From the cell containing the given text, extract its center point as (x, y) coordinate. 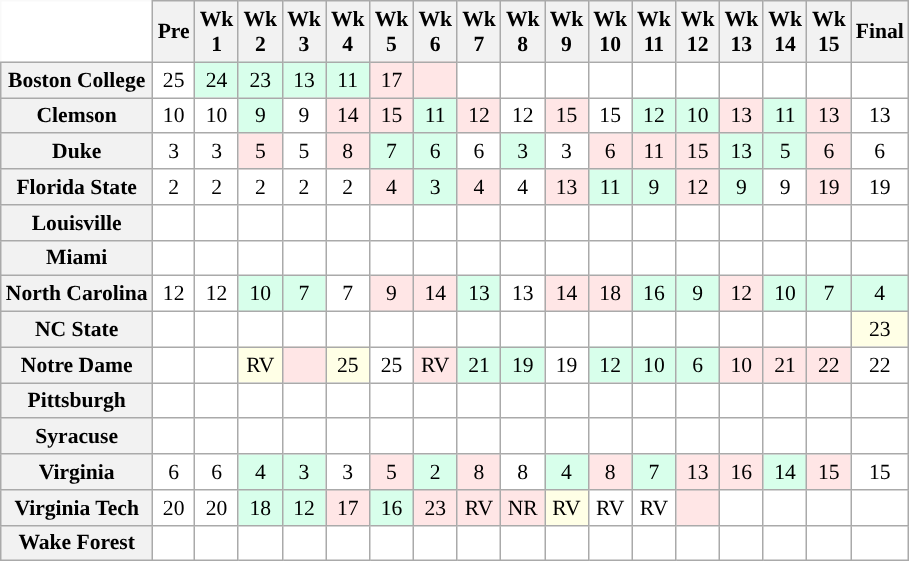
Miami (77, 258)
Duke (77, 152)
Pre (174, 32)
Wk9 (567, 32)
Virginia (77, 472)
Notre Dame (77, 365)
24 (217, 80)
Virginia Tech (77, 508)
Wk12 (698, 32)
Florida State (77, 187)
Wk11 (654, 32)
Wk10 (610, 32)
Final (880, 32)
Wk15 (829, 32)
Clemson (77, 116)
Wk7 (479, 32)
Boston College (77, 80)
NC State (77, 330)
Wk6 (435, 32)
Wk4 (348, 32)
Louisville (77, 223)
Wk5 (392, 32)
Wk13 (742, 32)
Wk3 (304, 32)
Wake Forest (77, 543)
NR (523, 508)
Syracuse (77, 437)
Wk2 (260, 32)
Pittsburgh (77, 401)
Wk14 (785, 32)
Wk1 (217, 32)
Wk8 (523, 32)
North Carolina (77, 294)
